Pinpoint the cell where the given text exists, returning its (X, Y) midpoint coordinate. 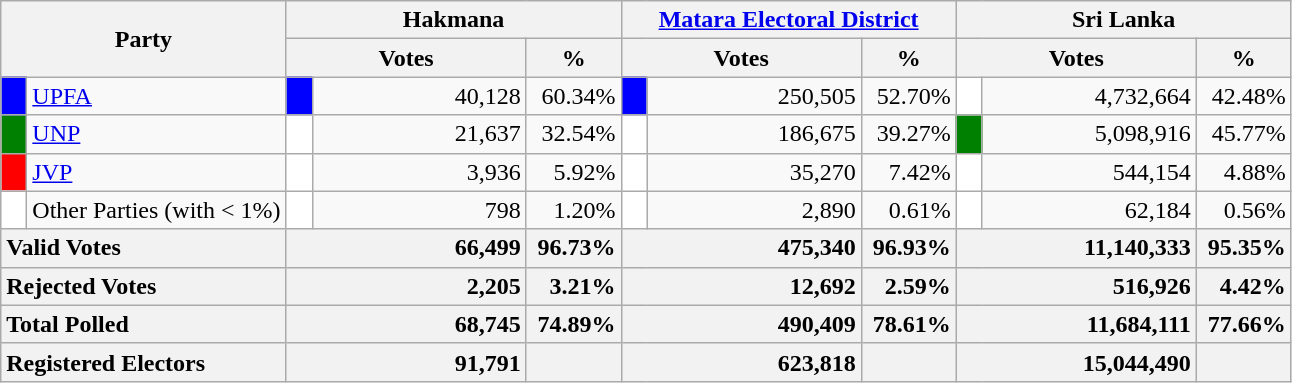
32.54% (574, 134)
66,499 (406, 248)
15,044,490 (1076, 362)
Matara Electoral District (788, 20)
2.59% (908, 286)
5.92% (574, 172)
62,184 (1089, 210)
0.56% (1244, 210)
4,732,664 (1089, 96)
798 (419, 210)
91,791 (406, 362)
2,205 (406, 286)
1.20% (574, 210)
3,936 (419, 172)
11,684,111 (1076, 324)
68,745 (406, 324)
Party (144, 39)
77.66% (1244, 324)
3.21% (574, 286)
Valid Votes (144, 248)
Other Parties (with < 1%) (156, 210)
4.88% (1244, 172)
2,890 (754, 210)
74.89% (574, 324)
Total Polled (144, 324)
12,692 (741, 286)
21,637 (419, 134)
490,409 (741, 324)
45.77% (1244, 134)
UNP (156, 134)
JVP (156, 172)
52.70% (908, 96)
Rejected Votes (144, 286)
623,818 (741, 362)
7.42% (908, 172)
544,154 (1089, 172)
516,926 (1076, 286)
475,340 (741, 248)
Sri Lanka (1124, 20)
5,098,916 (1089, 134)
4.42% (1244, 286)
96.93% (908, 248)
39.27% (908, 134)
96.73% (574, 248)
250,505 (754, 96)
35,270 (754, 172)
95.35% (1244, 248)
11,140,333 (1076, 248)
0.61% (908, 210)
UPFA (156, 96)
40,128 (419, 96)
186,675 (754, 134)
Registered Electors (144, 362)
42.48% (1244, 96)
78.61% (908, 324)
60.34% (574, 96)
Hakmana (454, 20)
